Return (x, y) of the center of cell containing provided text 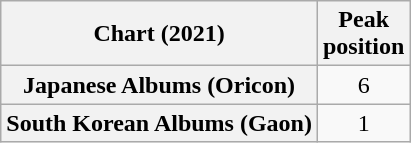
South Korean Albums (Gaon) (160, 123)
Chart (2021) (160, 34)
Peakposition (363, 34)
1 (363, 123)
Japanese Albums (Oricon) (160, 85)
6 (363, 85)
